Extract the (x, y) coordinate from the center of the cell holding the provided text.  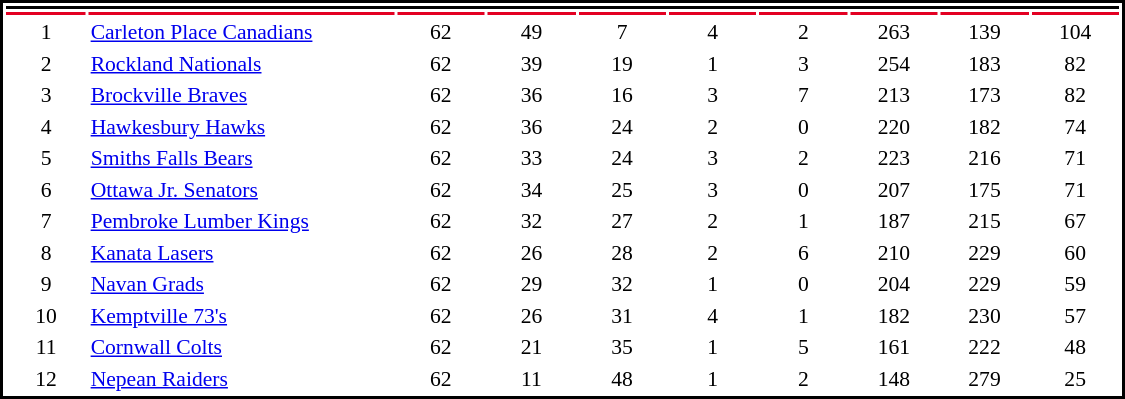
49 (532, 32)
173 (985, 95)
213 (894, 95)
39 (532, 64)
21 (532, 347)
34 (532, 190)
Nepean Raiders (242, 378)
220 (894, 126)
223 (894, 158)
Smiths Falls Bears (242, 158)
104 (1075, 32)
139 (985, 32)
Carleton Place Canadians (242, 32)
Kemptville 73's (242, 316)
67 (1075, 221)
254 (894, 64)
Navan Grads (242, 284)
60 (1075, 252)
Ottawa Jr. Senators (242, 190)
222 (985, 347)
161 (894, 347)
31 (622, 316)
Pembroke Lumber Kings (242, 221)
Brockville Braves (242, 95)
183 (985, 64)
59 (1075, 284)
35 (622, 347)
19 (622, 64)
57 (1075, 316)
12 (46, 378)
263 (894, 32)
Hawkesbury Hawks (242, 126)
33 (532, 158)
28 (622, 252)
216 (985, 158)
Kanata Lasers (242, 252)
175 (985, 190)
10 (46, 316)
148 (894, 378)
16 (622, 95)
Cornwall Colts (242, 347)
215 (985, 221)
204 (894, 284)
Rockland Nationals (242, 64)
279 (985, 378)
187 (894, 221)
207 (894, 190)
74 (1075, 126)
8 (46, 252)
230 (985, 316)
29 (532, 284)
27 (622, 221)
9 (46, 284)
210 (894, 252)
